Return the (X, Y) coordinate for the center point of the cell that contains the specified text.  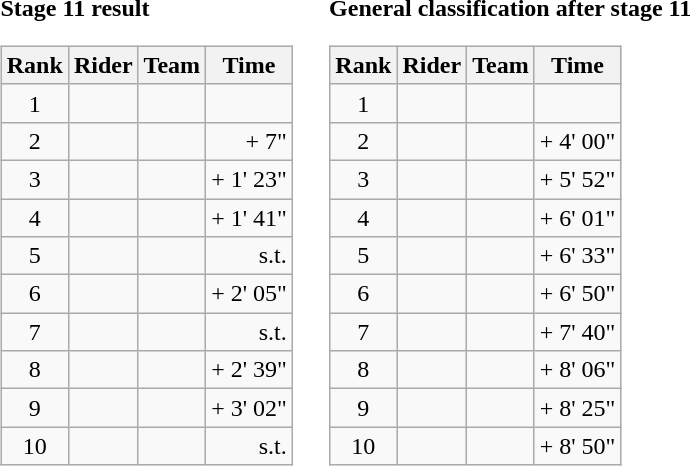
+ 7' 40" (578, 332)
+ 1' 23" (250, 179)
+ 6' 33" (578, 256)
+ 6' 50" (578, 294)
+ 3' 02" (250, 408)
+ 8' 25" (578, 408)
+ 7" (250, 141)
+ 8' 50" (578, 446)
+ 6' 01" (578, 217)
+ 1' 41" (250, 217)
+ 8' 06" (578, 370)
+ 2' 39" (250, 370)
+ 4' 00" (578, 141)
+ 5' 52" (578, 179)
+ 2' 05" (250, 294)
